Return (x, y) of the center of cell containing provided text 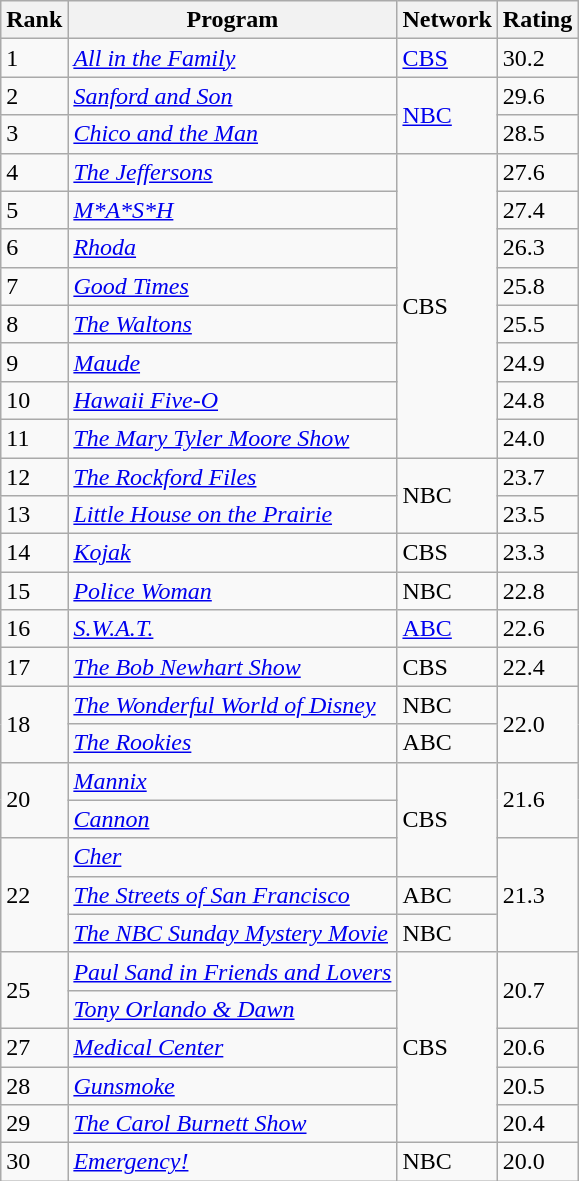
23.5 (537, 515)
23.3 (537, 553)
27 (34, 1047)
The Jeffersons (232, 172)
24.9 (537, 362)
The Waltons (232, 324)
Cannon (232, 819)
The Wonderful World of Disney (232, 705)
29.6 (537, 96)
The Carol Burnett Show (232, 1124)
24.8 (537, 400)
30 (34, 1162)
The Mary Tyler Moore Show (232, 438)
22.4 (537, 667)
20.7 (537, 990)
17 (34, 667)
The Rookies (232, 743)
Chico and the Man (232, 134)
10 (34, 400)
25 (34, 990)
6 (34, 248)
21.3 (537, 895)
15 (34, 591)
18 (34, 724)
Network (447, 20)
The Bob Newhart Show (232, 667)
Program (232, 20)
28 (34, 1085)
Rhoda (232, 248)
3 (34, 134)
Hawaii Five-O (232, 400)
Sanford and Son (232, 96)
29 (34, 1124)
23.7 (537, 477)
Kojak (232, 553)
13 (34, 515)
S.W.A.T. (232, 629)
M*A*S*H (232, 210)
28.5 (537, 134)
20.5 (537, 1085)
All in the Family (232, 58)
The NBC Sunday Mystery Movie (232, 933)
24.0 (537, 438)
22.6 (537, 629)
25.5 (537, 324)
1 (34, 58)
2 (34, 96)
Medical Center (232, 1047)
27.6 (537, 172)
Paul Sand in Friends and Lovers (232, 971)
Emergency! (232, 1162)
22.8 (537, 591)
21.6 (537, 800)
Rank (34, 20)
25.8 (537, 286)
Mannix (232, 781)
12 (34, 477)
Gunsmoke (232, 1085)
9 (34, 362)
27.4 (537, 210)
14 (34, 553)
20.6 (537, 1047)
The Rockford Files (232, 477)
30.2 (537, 58)
20.0 (537, 1162)
Rating (537, 20)
20.4 (537, 1124)
20 (34, 800)
26.3 (537, 248)
4 (34, 172)
22.0 (537, 724)
The Streets of San Francisco (232, 895)
5 (34, 210)
Maude (232, 362)
11 (34, 438)
Good Times (232, 286)
8 (34, 324)
Little House on the Prairie (232, 515)
Police Woman (232, 591)
22 (34, 895)
Tony Orlando & Dawn (232, 1009)
16 (34, 629)
7 (34, 286)
Cher (232, 857)
